Find where the given text appears and provide that cell's center as [x, y] coordinate. 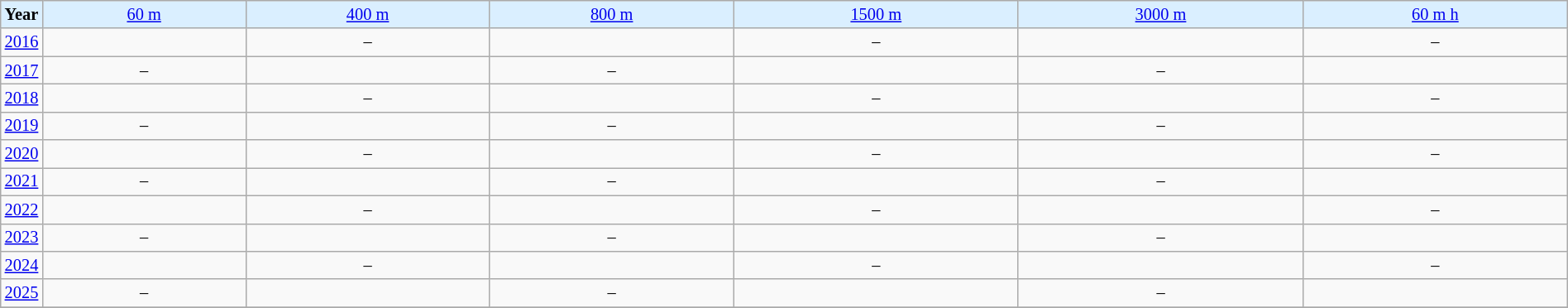
800 m [612, 14]
1500 m [876, 14]
2019 [22, 126]
2018 [22, 98]
2021 [22, 181]
Year [22, 14]
2020 [22, 154]
2025 [22, 293]
60 m [144, 14]
2022 [22, 209]
3000 m [1160, 14]
60 m h [1436, 14]
2017 [22, 70]
2016 [22, 42]
2024 [22, 265]
400 m [367, 14]
2023 [22, 238]
